From the cell containing the given text, extract its center point as [x, y] coordinate. 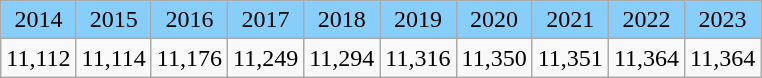
2017 [265, 20]
11,112 [38, 58]
11,249 [265, 58]
11,294 [342, 58]
11,176 [189, 58]
11,351 [570, 58]
11,114 [114, 58]
2015 [114, 20]
2016 [189, 20]
2014 [38, 20]
2018 [342, 20]
2021 [570, 20]
2019 [418, 20]
11,350 [494, 58]
2022 [646, 20]
11,316 [418, 58]
2020 [494, 20]
2023 [723, 20]
